Search for the cell housing the specified text and yield its (X, Y) center coordinate. 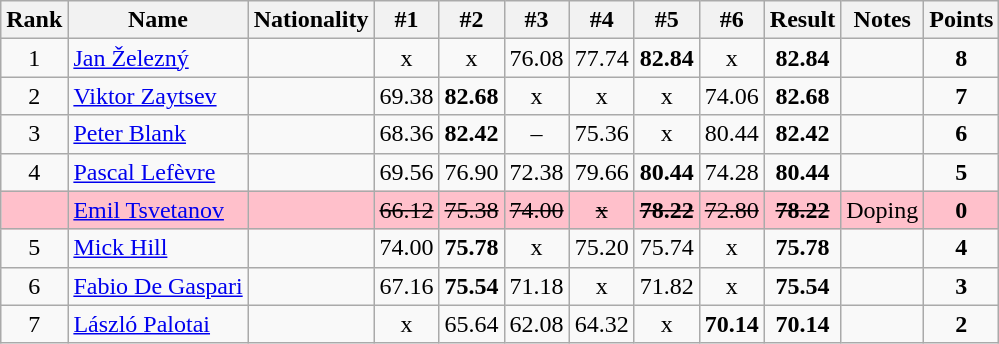
74.06 (732, 96)
62.08 (536, 324)
0 (962, 210)
Emil Tsvetanov (158, 210)
Jan Železný (158, 58)
64.32 (602, 324)
Mick Hill (158, 248)
Peter Blank (158, 134)
75.20 (602, 248)
#2 (472, 20)
72.80 (732, 210)
#5 (666, 20)
#3 (536, 20)
69.56 (406, 172)
65.64 (472, 324)
79.66 (602, 172)
75.38 (472, 210)
71.18 (536, 286)
1 (34, 58)
67.16 (406, 286)
László Palotai (158, 324)
72.38 (536, 172)
71.82 (666, 286)
77.74 (602, 58)
Nationality (311, 20)
Doping (882, 210)
Viktor Zaytsev (158, 96)
Result (802, 20)
74.28 (732, 172)
Rank (34, 20)
Points (962, 20)
69.38 (406, 96)
#4 (602, 20)
66.12 (406, 210)
75.74 (666, 248)
Fabio De Gaspari (158, 286)
75.36 (602, 134)
76.90 (472, 172)
Pascal Lefèvre (158, 172)
8 (962, 58)
#6 (732, 20)
68.36 (406, 134)
#1 (406, 20)
76.08 (536, 58)
Notes (882, 20)
Name (158, 20)
– (536, 134)
